From the cell containing the given text, extract its center point as (X, Y) coordinate. 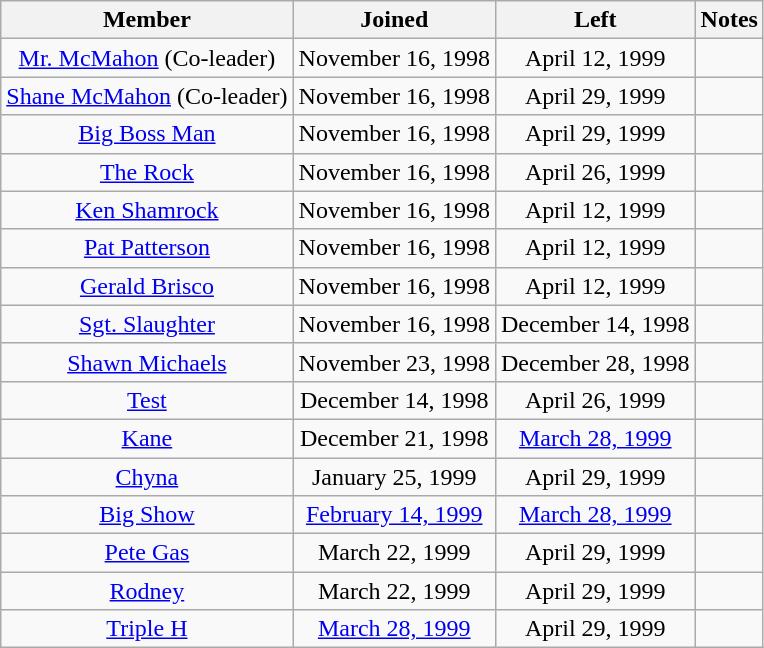
Chyna (147, 477)
Sgt. Slaughter (147, 324)
Ken Shamrock (147, 210)
Test (147, 400)
Big Boss Man (147, 134)
Shane McMahon (Co-leader) (147, 96)
Rodney (147, 591)
Left (595, 20)
December 28, 1998 (595, 362)
The Rock (147, 172)
Triple H (147, 629)
Kane (147, 438)
Shawn Michaels (147, 362)
November 23, 1998 (394, 362)
December 21, 1998 (394, 438)
Gerald Brisco (147, 286)
January 25, 1999 (394, 477)
Mr. McMahon (Co-leader) (147, 58)
Joined (394, 20)
February 14, 1999 (394, 515)
Big Show (147, 515)
Pete Gas (147, 553)
Notes (729, 20)
Member (147, 20)
Pat Patterson (147, 248)
